Capture the cell that displays the provided text and extract its [X, Y] central coordinate. 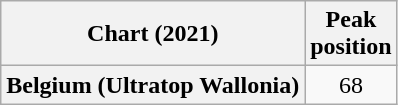
Belgium (Ultratop Wallonia) [153, 85]
Peak position [351, 34]
68 [351, 85]
Chart (2021) [153, 34]
